Find where the given text appears and provide that cell's center as (X, Y) coordinate. 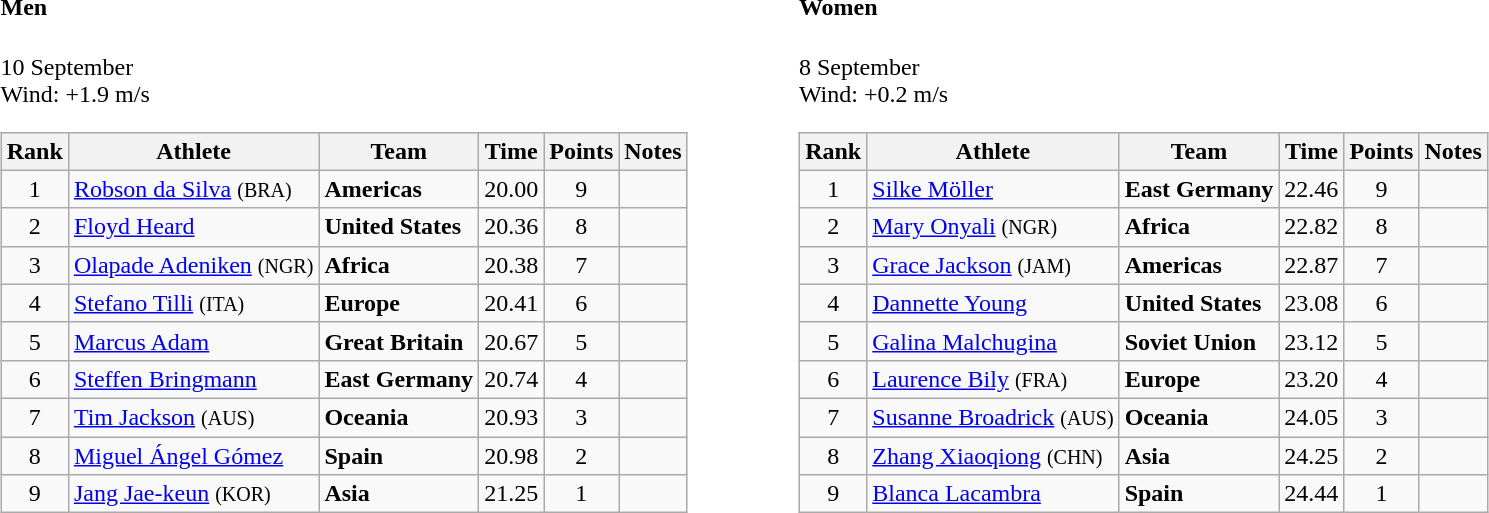
20.67 (512, 341)
24.44 (1312, 494)
Grace Jackson (JAM) (993, 265)
Blanca Lacambra (993, 494)
Jang Jae-keun (KOR) (194, 494)
20.74 (512, 379)
21.25 (512, 494)
Great Britain (399, 341)
Galina Malchugina (993, 341)
Dannette Young (993, 303)
20.00 (512, 189)
23.08 (1312, 303)
22.82 (1312, 227)
20.41 (512, 303)
Olapade Adeniken (NGR) (194, 265)
24.05 (1312, 417)
Soviet Union (1199, 341)
Zhang Xiaoqiong (CHN) (993, 456)
Laurence Bily (FRA) (993, 379)
20.36 (512, 227)
20.93 (512, 417)
Mary Onyali (NGR) (993, 227)
Stefano Tilli (ITA) (194, 303)
22.87 (1312, 265)
Silke Möller (993, 189)
Marcus Adam (194, 341)
Susanne Broadrick (AUS) (993, 417)
22.46 (1312, 189)
Steffen Bringmann (194, 379)
Robson da Silva (BRA) (194, 189)
Tim Jackson (AUS) (194, 417)
Floyd Heard (194, 227)
23.20 (1312, 379)
20.38 (512, 265)
24.25 (1312, 456)
23.12 (1312, 341)
Miguel Ángel Gómez (194, 456)
20.98 (512, 456)
